Provide the [X, Y] coordinate of the cell's center where the given text is located.  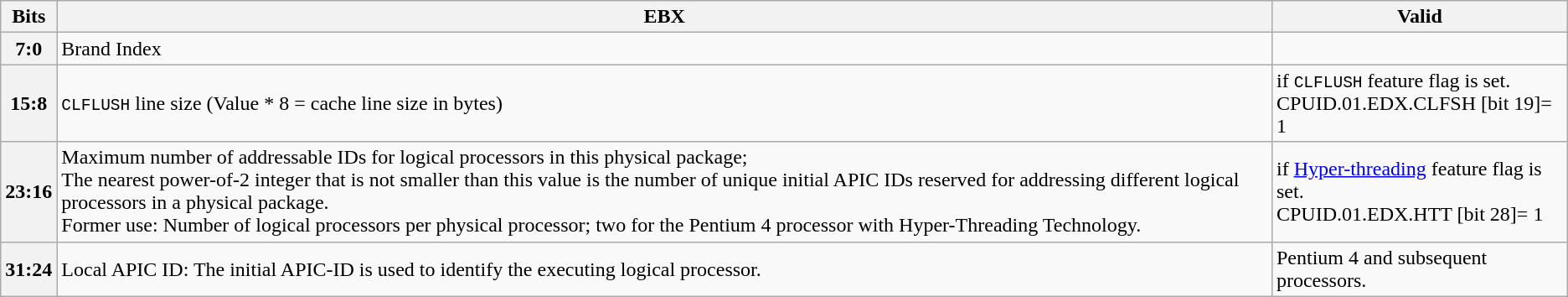
Local APIC ID: The initial APIC-ID is used to identify the executing logical processor. [665, 268]
if Hyper-threading feature flag is set.CPUID.01.EDX.HTT [bit 28]= 1 [1419, 191]
EBX [665, 17]
23:16 [28, 191]
Bits [28, 17]
31:24 [28, 268]
Brand Index [665, 49]
7:0 [28, 49]
15:8 [28, 103]
Valid [1419, 17]
CLFLUSH line size (Value * 8 = cache line size in bytes) [665, 103]
Pentium 4 and subsequent processors. [1419, 268]
if CLFLUSH feature flag is set.CPUID.01.EDX.CLFSH [bit 19]= 1 [1419, 103]
